Search for the cell housing the specified text and yield its (X, Y) center coordinate. 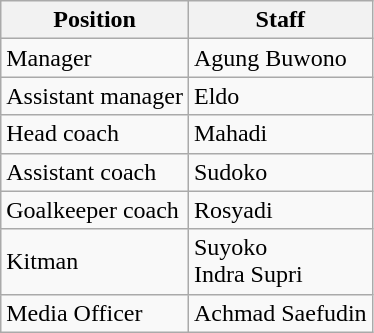
Head coach (95, 134)
Manager (95, 58)
Goalkeeper coach (95, 210)
Media Officer (95, 313)
Position (95, 20)
Eldo (280, 96)
Rosyadi (280, 210)
Assistant coach (95, 172)
Agung Buwono (280, 58)
Suyoko Indra Supri (280, 262)
Achmad Saefudin (280, 313)
Sudoko (280, 172)
Assistant manager (95, 96)
Staff (280, 20)
Mahadi (280, 134)
Kitman (95, 262)
